Locate the cell with the specified text and output its [X, Y] center coordinate. 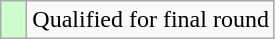
Qualified for final round [151, 20]
